Detect which cell encompasses the target text, then output its [x, y] center coordinate. 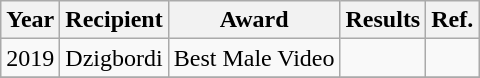
Dzigbordi [114, 58]
Results [383, 20]
Recipient [114, 20]
2019 [30, 58]
Award [254, 20]
Ref. [452, 20]
Best Male Video [254, 58]
Year [30, 20]
